Locate the cell with the specified text and output its (x, y) center coordinate. 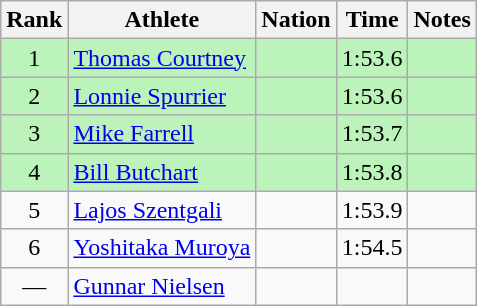
Nation (296, 20)
Notes (442, 20)
1 (34, 58)
Gunnar Nielsen (162, 286)
Bill Butchart (162, 172)
3 (34, 134)
— (34, 286)
Mike Farrell (162, 134)
Athlete (162, 20)
Lajos Szentgali (162, 210)
Thomas Courtney (162, 58)
2 (34, 96)
Rank (34, 20)
1:54.5 (372, 248)
1:53.9 (372, 210)
6 (34, 248)
1:53.7 (372, 134)
Yoshitaka Muroya (162, 248)
Time (372, 20)
Lonnie Spurrier (162, 96)
4 (34, 172)
1:53.8 (372, 172)
5 (34, 210)
